Return the [X, Y] coordinate for the center point of the cell that contains the specified text.  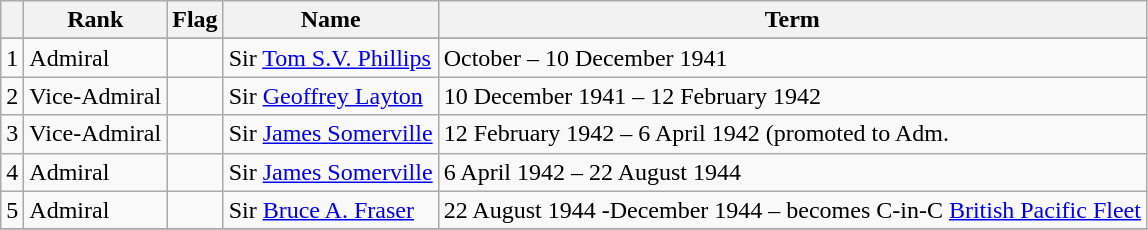
Sir Tom S.V. Phillips [330, 58]
Name [330, 20]
5 [12, 210]
Sir Geoffrey Layton [330, 96]
1 [12, 58]
6 April 1942 – 22 August 1944 [792, 172]
2 [12, 96]
Rank [96, 20]
12 February 1942 – 6 April 1942 (promoted to Adm. [792, 134]
4 [12, 172]
Sir Bruce A. Fraser [330, 210]
Flag [195, 20]
10 December 1941 – 12 February 1942 [792, 96]
October – 10 December 1941 [792, 58]
3 [12, 134]
Term [792, 20]
22 August 1944 -December 1944 – becomes C-in-C British Pacific Fleet [792, 210]
